Search for the cell housing the specified text and yield its (x, y) center coordinate. 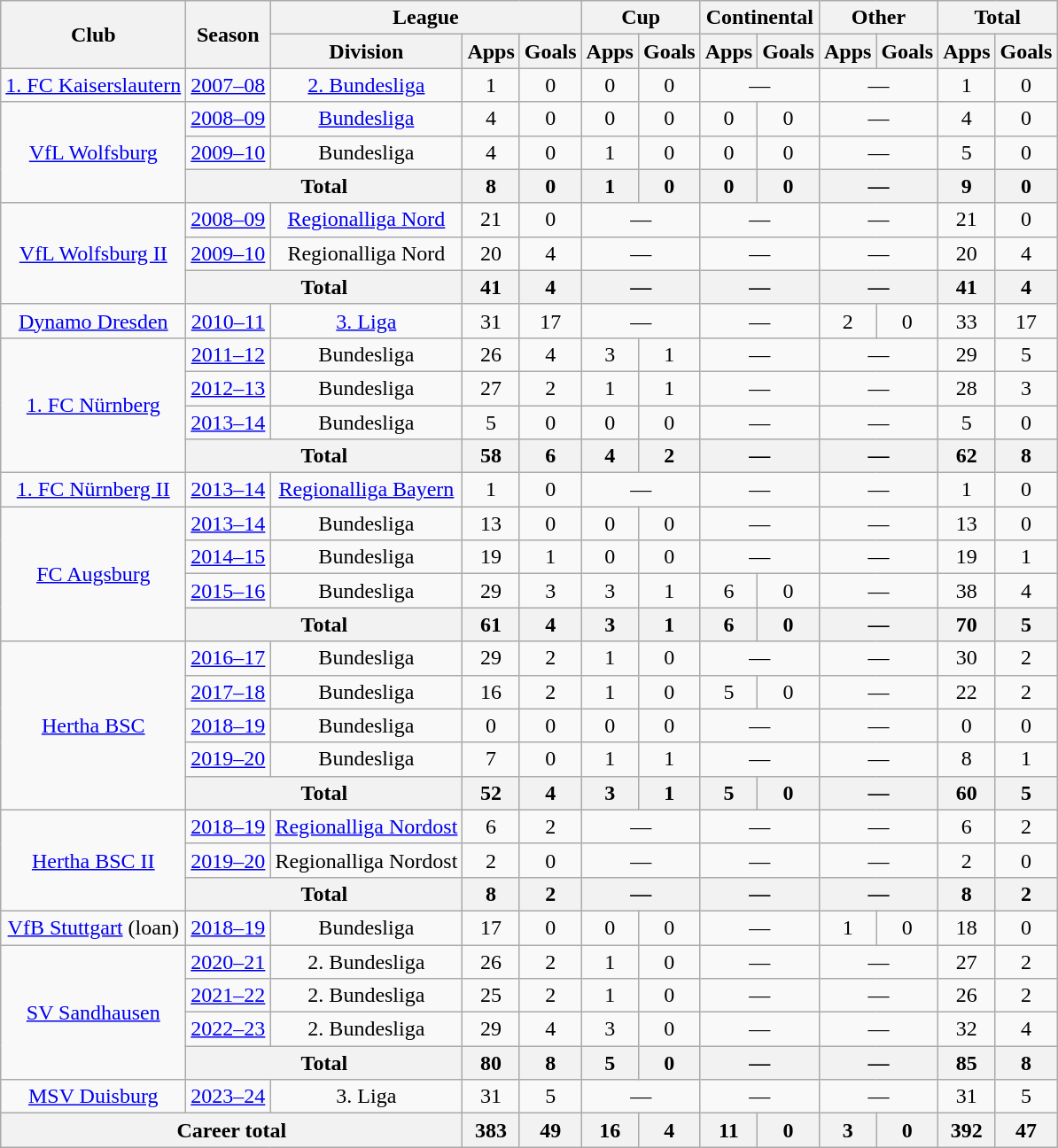
Cup (641, 18)
22 (967, 692)
2010–11 (229, 321)
30 (967, 658)
392 (967, 1130)
2020–21 (229, 961)
VfL Wolfsburg II (94, 253)
61 (491, 624)
League (425, 18)
2021–22 (229, 996)
2023–24 (229, 1097)
FC Augsburg (94, 574)
Other (878, 18)
85 (967, 1063)
7 (491, 759)
Continental (759, 18)
Career total (232, 1130)
38 (967, 591)
MSV Duisburg (94, 1097)
80 (491, 1063)
11 (728, 1130)
70 (967, 624)
VfB Stuttgart (loan) (94, 927)
1. FC Kaiserslautern (94, 85)
SV Sandhausen (94, 1012)
32 (967, 1029)
18 (967, 927)
Hertha BSC (94, 725)
VfL Wolfsburg (94, 152)
Season (229, 35)
58 (491, 456)
2012–13 (229, 388)
25 (491, 996)
49 (550, 1130)
2014–15 (229, 557)
Division (367, 51)
2022–23 (229, 1029)
2011–12 (229, 354)
9 (967, 186)
2017–18 (229, 692)
28 (967, 388)
2015–16 (229, 591)
2007–08 (229, 85)
52 (491, 793)
33 (967, 321)
60 (967, 793)
Regionalliga Bayern (367, 490)
383 (491, 1130)
Club (94, 35)
47 (1026, 1130)
2016–17 (229, 658)
1. FC Nürnberg II (94, 490)
1. FC Nürnberg (94, 405)
Dynamo Dresden (94, 321)
62 (967, 456)
Hertha BSC II (94, 860)
